Return [X, Y] of the center of cell containing provided text 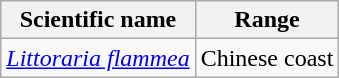
Chinese coast [267, 58]
Scientific name [98, 20]
Littoraria flammea [98, 58]
Range [267, 20]
